For the text-containing cell, return its midpoint in (x, y) coordinate format. 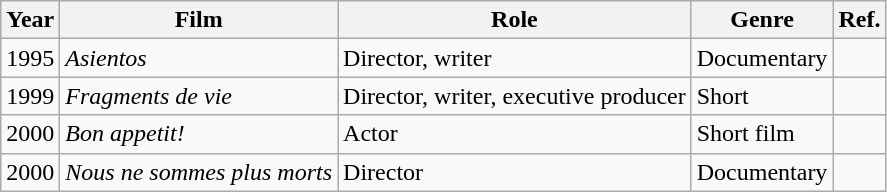
Fragments de vie (199, 96)
1999 (30, 96)
Asientos (199, 58)
Ref. (860, 20)
Director, writer, executive producer (515, 96)
Film (199, 20)
Actor (515, 134)
Genre (762, 20)
Short film (762, 134)
1995 (30, 58)
Nous ne sommes plus morts (199, 172)
Director, writer (515, 58)
Year (30, 20)
Bon appetit! (199, 134)
Role (515, 20)
Director (515, 172)
Short (762, 96)
